Pinpoint the cell where the given text exists, returning its [x, y] midpoint coordinate. 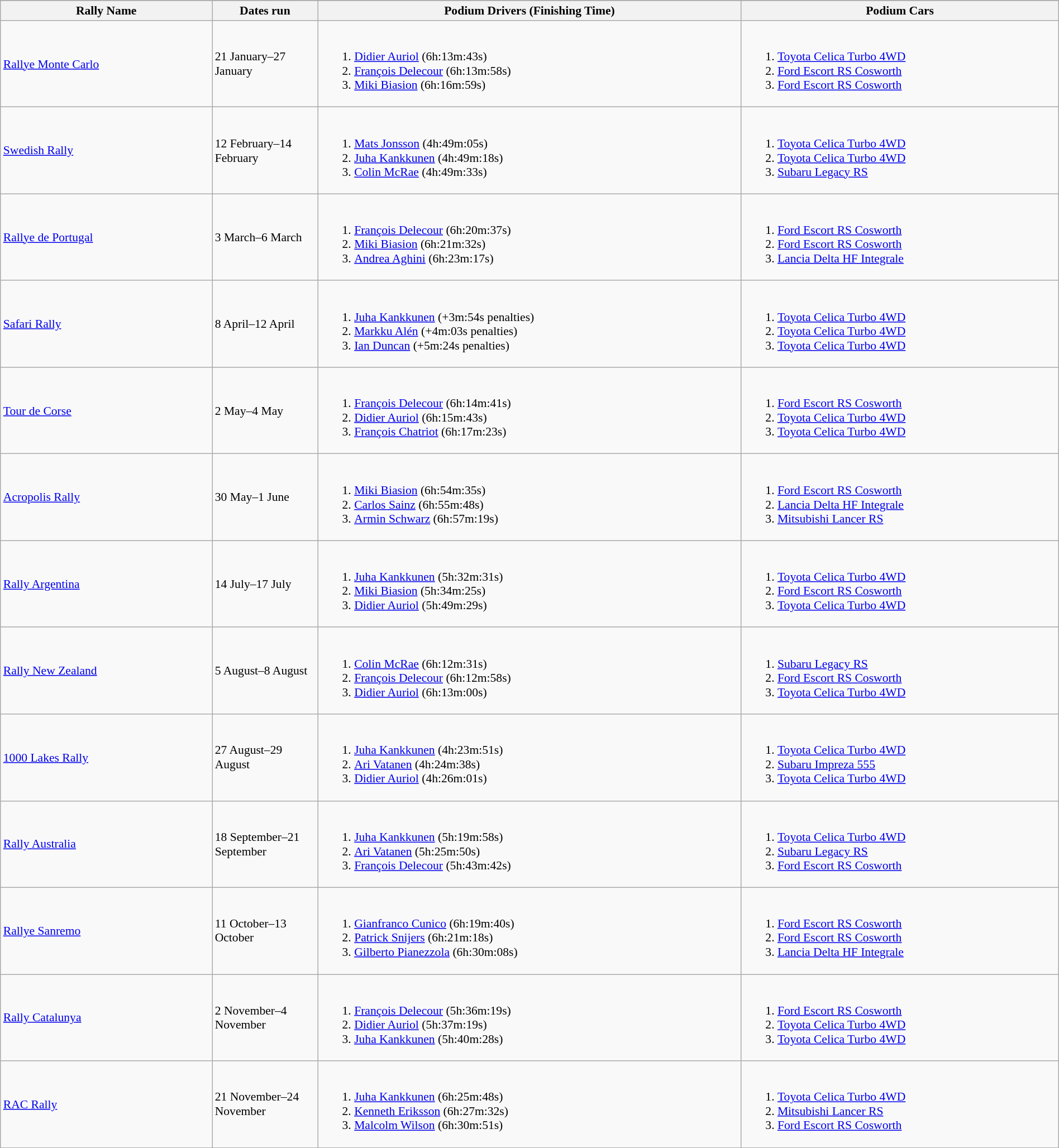
Rallye Monte Carlo [106, 64]
Toyota Celica Turbo 4WDSubaru Impreza 555Toyota Celica Turbo 4WD [900, 757]
Tour de Corse [106, 411]
21 November–24 November [265, 1104]
Rally Argentina [106, 584]
Juha Kankkunen (6h:25m:48s) Kenneth Eriksson (6h:27m:32s) Malcolm Wilson (6h:30m:51s) [529, 1104]
Rally Catalunya [106, 1017]
Podium Cars [900, 11]
Dates run [265, 11]
14 July–17 July [265, 584]
Rally Name [106, 11]
Miki Biasion (6h:54m:35s) Carlos Sainz (6h:55m:48s) Armin Schwarz (6h:57m:19s) [529, 497]
Colin McRae (6h:12m:31s) François Delecour (6h:12m:58s) Didier Auriol (6h:13m:00s) [529, 671]
Rally Australia [106, 844]
Juha Kankkunen (5h:32m:31s) Miki Biasion (5h:34m:25s) Didier Auriol (5h:49m:29s) [529, 584]
Toyota Celica Turbo 4WDToyota Celica Turbo 4WDToyota Celica Turbo 4WD [900, 324]
Toyota Celica Turbo 4WDFord Escort RS CosworthFord Escort RS Cosworth [900, 64]
1000 Lakes Rally [106, 757]
18 September–21 September [265, 844]
Toyota Celica Turbo 4WDFord Escort RS CosworthToyota Celica Turbo 4WD [900, 584]
François Delecour (6h:14m:41s) Didier Auriol (6h:15m:43s) François Chatriot (6h:17m:23s) [529, 411]
Acropolis Rally [106, 497]
Rallye de Portugal [106, 237]
Toyota Celica Turbo 4WDMitsubishi Lancer RSFord Escort RS Cosworth [900, 1104]
Swedish Rally [106, 151]
Juha Kankkunen (4h:23m:51s) Ari Vatanen (4h:24m:38s) Didier Auriol (4h:26m:01s) [529, 757]
Toyota Celica Turbo 4WDSubaru Legacy RSFord Escort RS Cosworth [900, 844]
27 August–29 August [265, 757]
5 August–8 August [265, 671]
Rallye Sanremo [106, 931]
RAC Rally [106, 1104]
Toyota Celica Turbo 4WDToyota Celica Turbo 4WDSubaru Legacy RS [900, 151]
Gianfranco Cunico (6h:19m:40s) Patrick Snijers (6h:21m:18s) Gilberto Pianezzola (6h:30m:08s) [529, 931]
12 February–14 February [265, 151]
2 May–4 May [265, 411]
8 April–12 April [265, 324]
François Delecour (6h:20m:37s) Miki Biasion (6h:21m:32s) Andrea Aghini (6h:23m:17s) [529, 237]
Ford Escort RS CosworthLancia Delta HF IntegraleMitsubishi Lancer RS [900, 497]
11 October–13 October [265, 931]
Subaru Legacy RSFord Escort RS CosworthToyota Celica Turbo 4WD [900, 671]
2 November–4 November [265, 1017]
Juha Kankkunen (+3m:54s penalties) Markku Alén (+4m:03s penalties) Ian Duncan (+5m:24s penalties) [529, 324]
Safari Rally [106, 324]
30 May–1 June [265, 497]
Podium Drivers (Finishing Time) [529, 11]
21 January–27 January [265, 64]
3 March–6 March [265, 237]
Rally New Zealand [106, 671]
François Delecour (5h:36m:19s) Didier Auriol (5h:37m:19s) Juha Kankkunen (5h:40m:28s) [529, 1017]
Didier Auriol (6h:13m:43s) François Delecour (6h:13m:58s) Miki Biasion (6h:16m:59s) [529, 64]
Juha Kankkunen (5h:19m:58s) Ari Vatanen (5h:25m:50s) François Delecour (5h:43m:42s) [529, 844]
Mats Jonsson (4h:49m:05s) Juha Kankkunen (4h:49m:18s) Colin McRae (4h:49m:33s) [529, 151]
